Determine the (X, Y) coordinate at the center of the cell enclosing the given text.  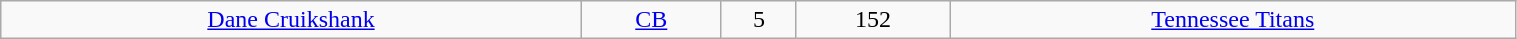
CB (651, 20)
5 (758, 20)
Dane Cruikshank (291, 20)
Tennessee Titans (1233, 20)
152 (872, 20)
